From the cell containing the given text, extract its center point as (x, y) coordinate. 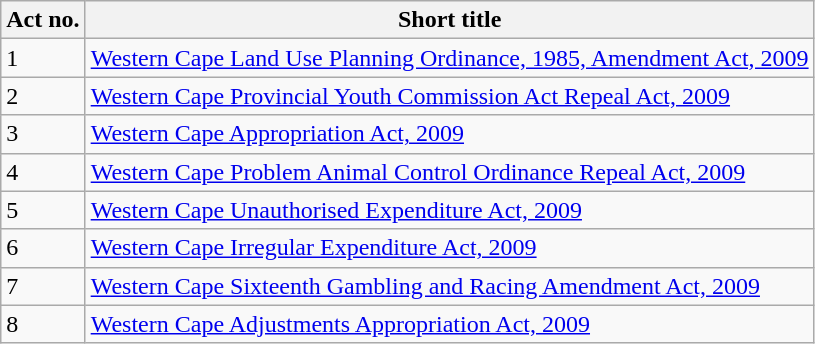
Act no. (43, 20)
Western Cape Irregular Expenditure Act, 2009 (450, 248)
Short title (450, 20)
8 (43, 324)
3 (43, 134)
4 (43, 172)
Western Cape Appropriation Act, 2009 (450, 134)
1 (43, 58)
7 (43, 286)
2 (43, 96)
Western Cape Adjustments Appropriation Act, 2009 (450, 324)
5 (43, 210)
Western Cape Unauthorised Expenditure Act, 2009 (450, 210)
6 (43, 248)
Western Cape Sixteenth Gambling and Racing Amendment Act, 2009 (450, 286)
Western Cape Problem Animal Control Ordinance Repeal Act, 2009 (450, 172)
Western Cape Provincial Youth Commission Act Repeal Act, 2009 (450, 96)
Western Cape Land Use Planning Ordinance, 1985, Amendment Act, 2009 (450, 58)
